Pinpoint the cell where the given text exists, returning its (x, y) midpoint coordinate. 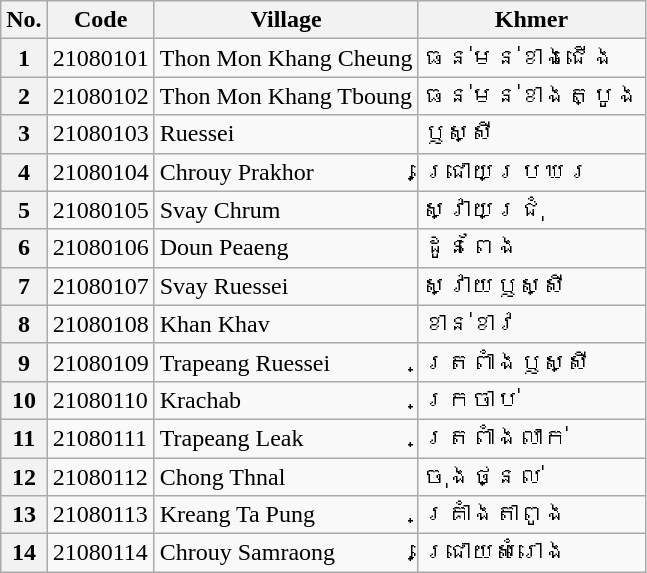
10 (24, 400)
ចុងថ្នល់ (532, 477)
21080110 (100, 400)
21080104 (100, 172)
21080114 (100, 553)
8 (24, 324)
3 (24, 134)
Chrouy Samraong (286, 553)
ធន់មន់ខាងជើង (532, 58)
Khan Khav (286, 324)
7 (24, 286)
21080112 (100, 477)
21080105 (100, 210)
Thon Mon Khang Tboung (286, 96)
Trapeang Leak (286, 438)
14 (24, 553)
1 (24, 58)
13 (24, 515)
ស្វាយឫស្សី (532, 286)
5 (24, 210)
Chrouy Prakhor (286, 172)
ដូនពែង (532, 248)
Khmer (532, 20)
ស្វាយជ្រុំ (532, 210)
Svay Chrum (286, 210)
ខាន់ខាវ (532, 324)
Chong Thnal (286, 477)
ត្រពាំងលាក់ (532, 438)
Ruessei (286, 134)
Trapeang Ruessei (286, 362)
6 (24, 248)
ធន់មន់ខាងត្បូង (532, 96)
គ្រាំងតាពូង (532, 515)
9 (24, 362)
Svay Ruessei (286, 286)
Doun Peaeng (286, 248)
21080101 (100, 58)
21080106 (100, 248)
Krachab (286, 400)
21080102 (100, 96)
21080111 (100, 438)
2 (24, 96)
ជ្រោយសំរោង (532, 553)
Village (286, 20)
12 (24, 477)
21080108 (100, 324)
4 (24, 172)
No. (24, 20)
21080109 (100, 362)
21080103 (100, 134)
21080113 (100, 515)
Kreang Ta Pung (286, 515)
21080107 (100, 286)
ត្រពាំងឫស្សី (532, 362)
ក្រចាប់ (532, 400)
Code (100, 20)
ជ្រោយប្រឃរ (532, 172)
ឫស្សី (532, 134)
11 (24, 438)
Thon Mon Khang Cheung (286, 58)
